Output the [X, Y] coordinate of the center of the cell containing the given text.  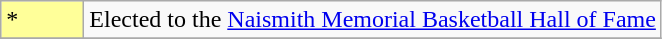
* [42, 20]
Elected to the Naismith Memorial Basketball Hall of Fame [373, 20]
